Pinpoint the cell where the given text exists, returning its [X, Y] midpoint coordinate. 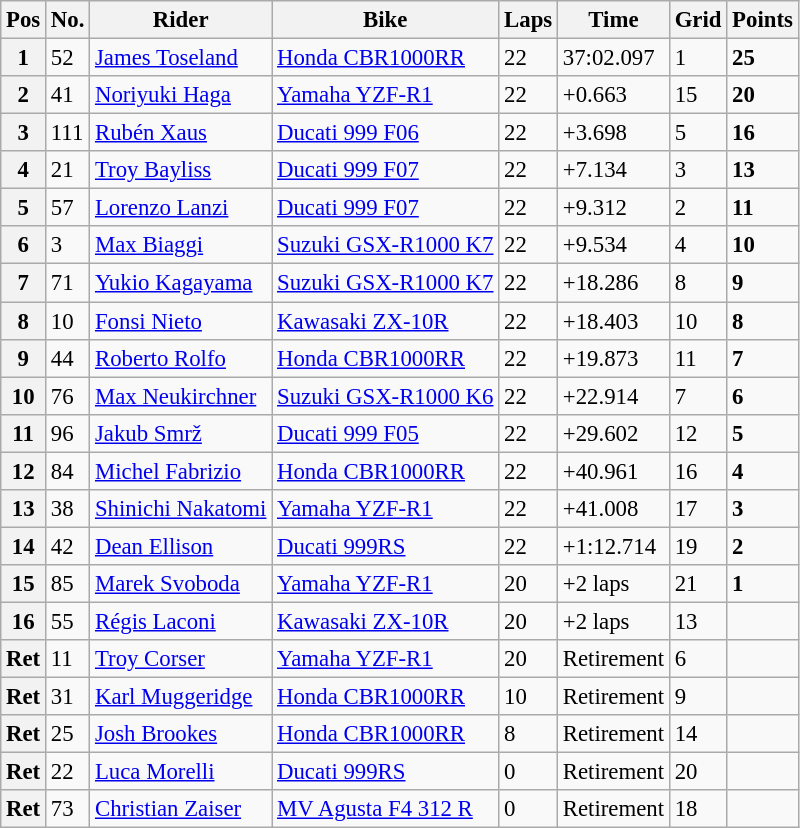
Michel Fabrizio [181, 471]
Régis Laconi [181, 621]
Troy Corser [181, 659]
Bike [386, 20]
Luca Morelli [181, 772]
+40.961 [614, 471]
Time [614, 20]
17 [698, 509]
No. [68, 20]
Fonsi Nieto [181, 321]
+1:12.714 [614, 546]
84 [68, 471]
Troy Bayliss [181, 170]
41 [68, 95]
Rider [181, 20]
Marek Svoboda [181, 584]
+19.873 [614, 358]
Roberto Rolfo [181, 358]
Max Biaggi [181, 245]
+3.698 [614, 133]
+41.008 [614, 509]
James Toseland [181, 58]
19 [698, 546]
Points [762, 20]
Ducati 999 F06 [386, 133]
Rubén Xaus [181, 133]
Karl Muggeridge [181, 697]
57 [68, 208]
44 [68, 358]
76 [68, 396]
+18.286 [614, 283]
38 [68, 509]
52 [68, 58]
Grid [698, 20]
Lorenzo Lanzi [181, 208]
+29.602 [614, 433]
Noriyuki Haga [181, 95]
Pos [24, 20]
MV Agusta F4 312 R [386, 809]
Shinichi Nakatomi [181, 509]
+0.663 [614, 95]
Yukio Kagayama [181, 283]
111 [68, 133]
55 [68, 621]
+9.534 [614, 245]
71 [68, 283]
96 [68, 433]
+18.403 [614, 321]
Dean Ellison [181, 546]
+22.914 [614, 396]
85 [68, 584]
+7.134 [614, 170]
Laps [528, 20]
37:02.097 [614, 58]
Josh Brookes [181, 734]
Ducati 999 F05 [386, 433]
Christian Zaiser [181, 809]
18 [698, 809]
Max Neukirchner [181, 396]
73 [68, 809]
Jakub Smrž [181, 433]
Suzuki GSX-R1000 K6 [386, 396]
+9.312 [614, 208]
42 [68, 546]
31 [68, 697]
